Identify which cell holds the provided text, then report its (X, Y) central coordinate. 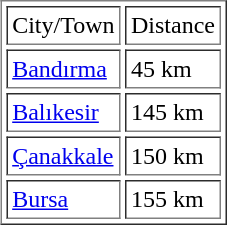
Distance (173, 26)
Bandırma (63, 70)
155 km (173, 200)
Çanakkale (63, 156)
City/Town (63, 26)
145 km (173, 112)
45 km (173, 70)
Bursa (63, 200)
150 km (173, 156)
Balıkesir (63, 112)
